Return [X, Y] of the center of cell containing provided text 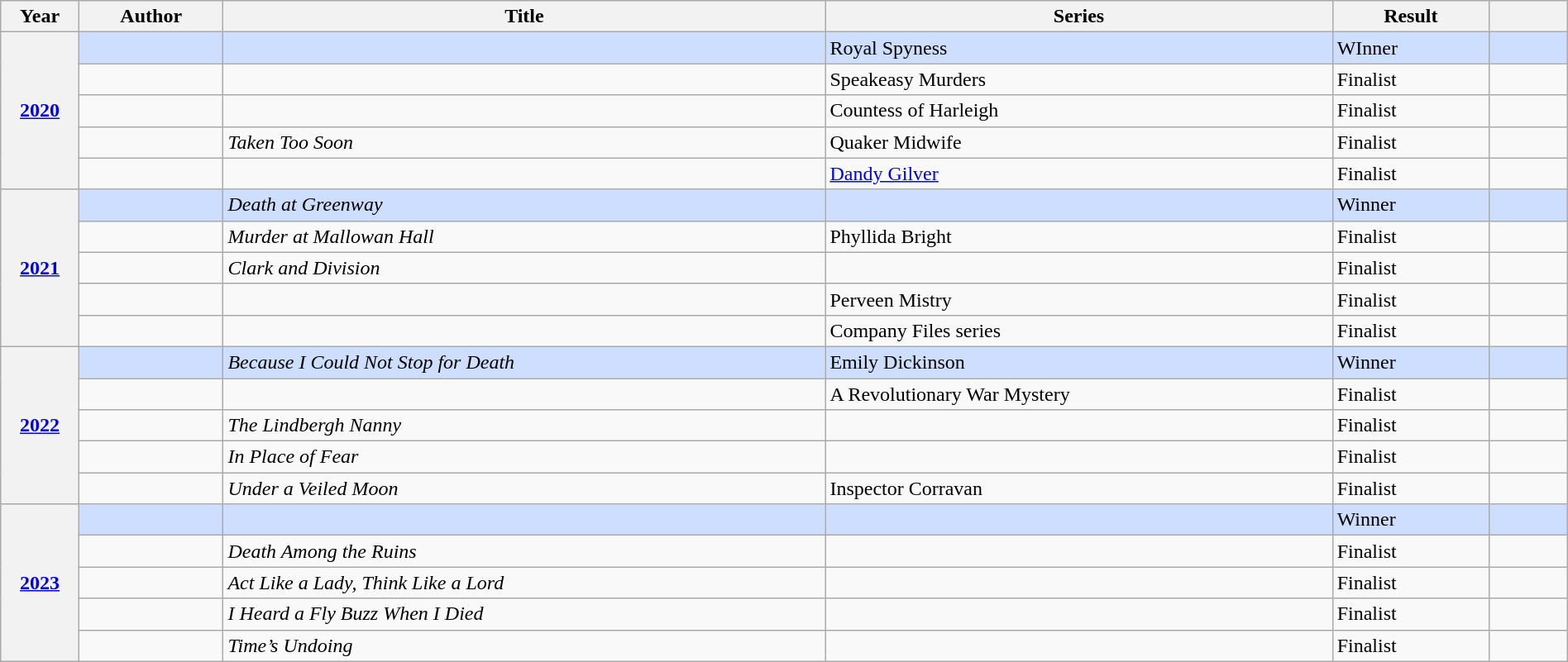
Phyllida Bright [1078, 236]
In Place of Fear [524, 457]
Clark and Division [524, 268]
Quaker Midwife [1078, 142]
Death at Greenway [524, 205]
2023 [40, 583]
2021 [40, 268]
Taken Too Soon [524, 142]
A Revolutionary War Mystery [1078, 394]
Result [1411, 17]
Title [524, 17]
Speakeasy Murders [1078, 79]
Time’s Undoing [524, 645]
Company Files series [1078, 331]
Inspector Corravan [1078, 488]
Under a Veiled Moon [524, 488]
Author [151, 17]
WInner [1411, 48]
Because I Could Not Stop for Death [524, 362]
Murder at Mallowan Hall [524, 236]
Year [40, 17]
Countess of Harleigh [1078, 111]
The Lindbergh Nanny [524, 426]
Emily Dickinson [1078, 362]
2022 [40, 425]
Series [1078, 17]
Death Among the Ruins [524, 551]
Dandy Gilver [1078, 174]
Perveen Mistry [1078, 299]
I Heard a Fly Buzz When I Died [524, 614]
2020 [40, 111]
Royal Spyness [1078, 48]
Act Like a Lady, Think Like a Lord [524, 583]
